From the cell containing the given text, extract its center point as [X, Y] coordinate. 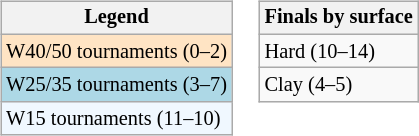
Clay (4–5) [339, 85]
W40/50 tournaments (0–2) [116, 51]
Hard (10–14) [339, 51]
Finals by surface [339, 18]
W25/35 tournaments (3–7) [116, 85]
Legend [116, 18]
W15 tournaments (11–10) [116, 119]
